Identify which cell holds the provided text, then report its (x, y) central coordinate. 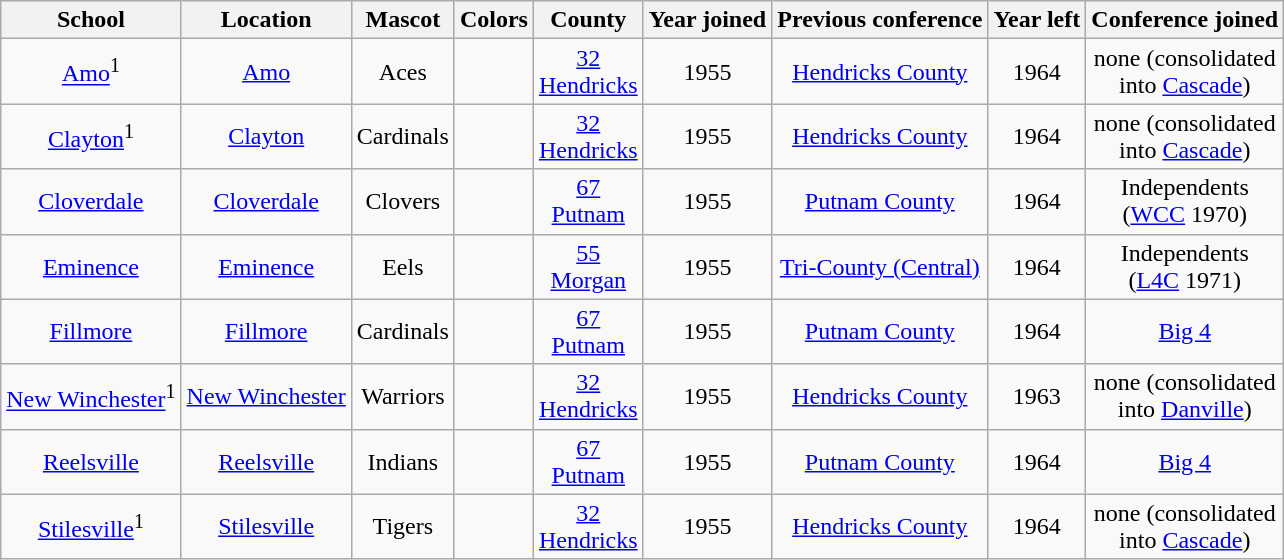
Year joined (708, 20)
New Winchester1 (91, 396)
Clayton1 (91, 136)
Indians (402, 462)
Colors (494, 20)
Conference joined (1185, 20)
1963 (1037, 396)
Aces (402, 72)
Clayton (266, 136)
none (consolidatedinto Danville) (1185, 396)
Previous conference (880, 20)
Stilesville1 (91, 526)
Location (266, 20)
55Morgan (588, 266)
Independents(WCC 1970) (1185, 202)
New Winchester (266, 396)
Clovers (402, 202)
Year left (1037, 20)
Warriors (402, 396)
Amo1 (91, 72)
Eels (402, 266)
Tri-County (Central) (880, 266)
County (588, 20)
Independents(L4C 1971) (1185, 266)
Stilesville (266, 526)
Mascot (402, 20)
School (91, 20)
Tigers (402, 526)
Amo (266, 72)
